Return the (x, y) coordinate for the center point of the cell that contains the specified text.  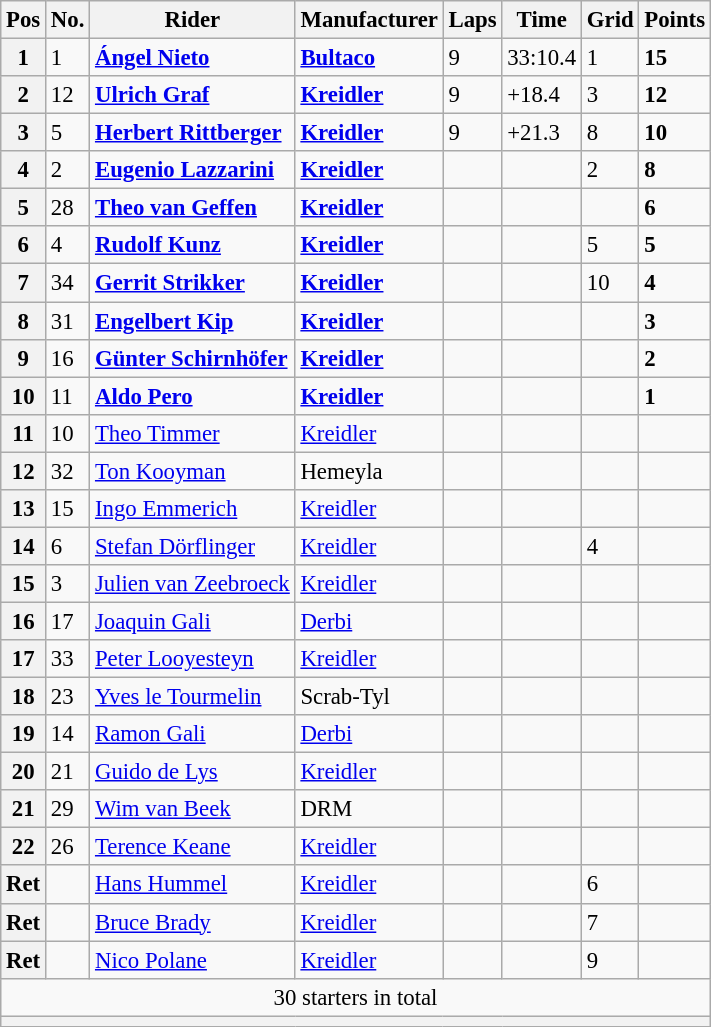
Ramon Gali (192, 734)
32 (68, 471)
33:10.4 (542, 58)
20 (24, 772)
Laps (472, 20)
22 (24, 847)
DRM (369, 809)
Bultaco (369, 58)
13 (24, 509)
Theo van Geffen (192, 208)
23 (68, 697)
Bruce Brady (192, 922)
Guido de Lys (192, 772)
Pos (24, 20)
Hemeyla (369, 471)
19 (24, 734)
Scrab-Tyl (369, 697)
Gerrit Strikker (192, 283)
Wim van Beek (192, 809)
Terence Keane (192, 847)
28 (68, 208)
Aldo Pero (192, 396)
Points (674, 20)
+18.4 (542, 95)
Engelbert Kip (192, 321)
Ulrich Graf (192, 95)
26 (68, 847)
Ton Kooyman (192, 471)
+21.3 (542, 133)
30 starters in total (356, 997)
34 (68, 283)
31 (68, 321)
Yves le Tourmelin (192, 697)
Rider (192, 20)
Grid (610, 20)
Günter Schirnhöfer (192, 358)
Nico Polane (192, 960)
29 (68, 809)
Ingo Emmerich (192, 509)
Manufacturer (369, 20)
Herbert Rittberger (192, 133)
Stefan Dörflinger (192, 546)
Time (542, 20)
Joaquin Gali (192, 621)
Theo Timmer (192, 433)
Ángel Nieto (192, 58)
18 (24, 697)
33 (68, 659)
No. (68, 20)
Rudolf Kunz (192, 245)
Eugenio Lazzarini (192, 170)
Hans Hummel (192, 885)
Julien van Zeebroeck (192, 584)
Peter Looyesteyn (192, 659)
